Pinpoint the cell where the given text exists, returning its (X, Y) midpoint coordinate. 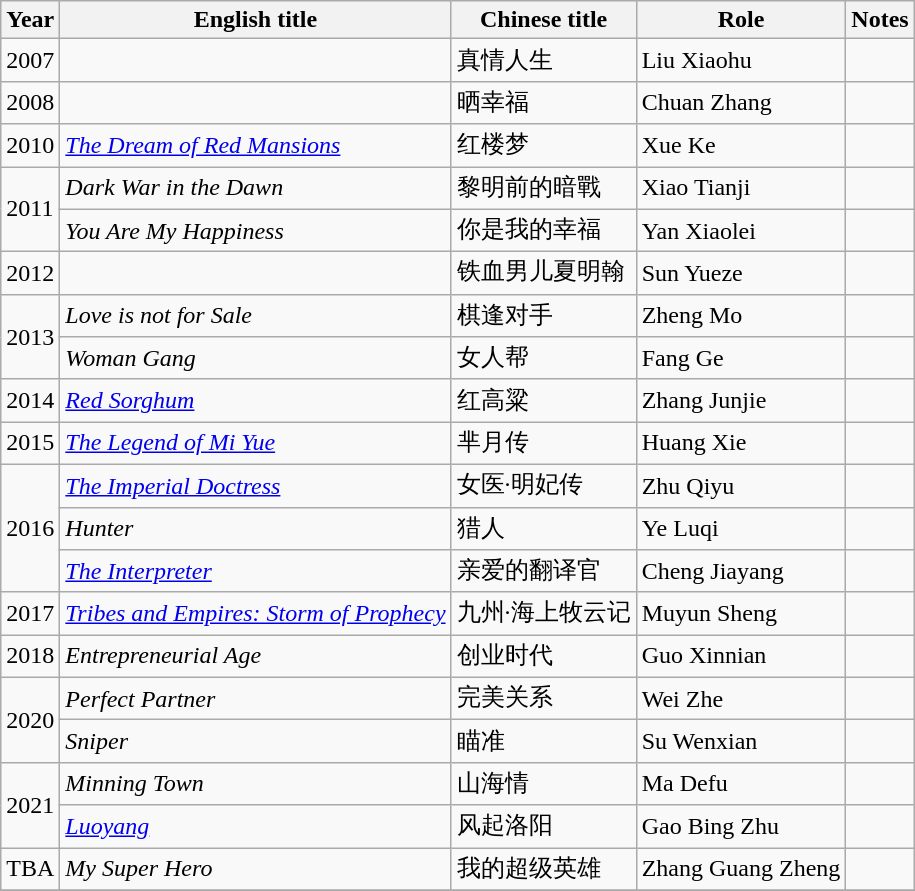
你是我的幸福 (544, 230)
The Imperial Doctress (256, 486)
铁血男儿夏明翰 (544, 274)
完美关系 (544, 698)
Notes (880, 20)
2014 (30, 400)
Zhang Junjie (741, 400)
2012 (30, 274)
Gao Bing Zhu (741, 826)
My Super Hero (256, 870)
我的超级英雄 (544, 870)
Sun Yueze (741, 274)
English title (256, 20)
2016 (30, 528)
Huang Xie (741, 444)
Entrepreneurial Age (256, 656)
亲爱的翻译官 (544, 572)
2018 (30, 656)
2017 (30, 614)
Ma Defu (741, 784)
Minning Town (256, 784)
Cheng Jiayang (741, 572)
女医·明妃传 (544, 486)
Zhu Qiyu (741, 486)
九州·海上牧云记 (544, 614)
Ye Luqi (741, 528)
Sniper (256, 742)
Wei Zhe (741, 698)
TBA (30, 870)
Luoyang (256, 826)
女人帮 (544, 358)
Liu Xiaohu (741, 60)
Dark War in the Dawn (256, 188)
Guo Xinnian (741, 656)
Perfect Partner (256, 698)
山海情 (544, 784)
2020 (30, 720)
You Are My Happiness (256, 230)
The Interpreter (256, 572)
芈月传 (544, 444)
2021 (30, 804)
Xue Ke (741, 146)
Woman Gang (256, 358)
The Legend of Mi Yue (256, 444)
真情人生 (544, 60)
Muyun Sheng (741, 614)
黎明前的暗戰 (544, 188)
2015 (30, 444)
Role (741, 20)
2011 (30, 208)
红楼梦 (544, 146)
Xiao Tianji (741, 188)
2008 (30, 102)
2013 (30, 336)
猎人 (544, 528)
创业时代 (544, 656)
2010 (30, 146)
Year (30, 20)
红高粱 (544, 400)
瞄准 (544, 742)
The Dream of Red Mansions (256, 146)
棋逢对手 (544, 316)
Fang Ge (741, 358)
Su Wenxian (741, 742)
Hunter (256, 528)
Red Sorghum (256, 400)
Tribes and Empires: Storm of Prophecy (256, 614)
风起洛阳 (544, 826)
Yan Xiaolei (741, 230)
Zheng Mo (741, 316)
Chinese title (544, 20)
Chuan Zhang (741, 102)
2007 (30, 60)
Love is not for Sale (256, 316)
晒幸福 (544, 102)
Zhang Guang Zheng (741, 870)
